Scan for the cell matching the given text and deliver its (x, y) coordinate at center. 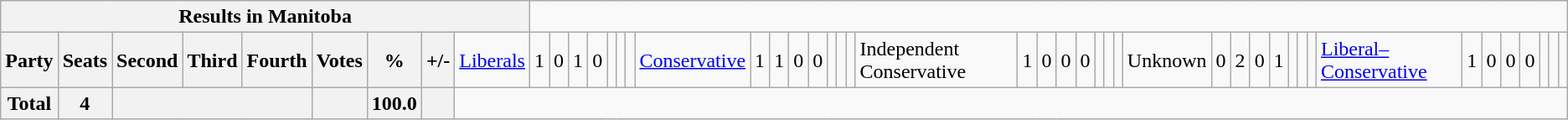
4 (85, 103)
Conservative (693, 60)
Second (147, 60)
+/- (437, 60)
Total (29, 103)
Liberal–Conservative (1389, 60)
Liberals (493, 60)
2 (1240, 60)
Results in Manitoba (266, 17)
Votes (339, 60)
100.0 (394, 103)
% (394, 60)
Party (29, 60)
Third (213, 60)
Unknown (1167, 60)
Seats (85, 60)
Independent Conservative (936, 60)
Fourth (276, 60)
